Scan for the cell matching the given text and deliver its (x, y) coordinate at center. 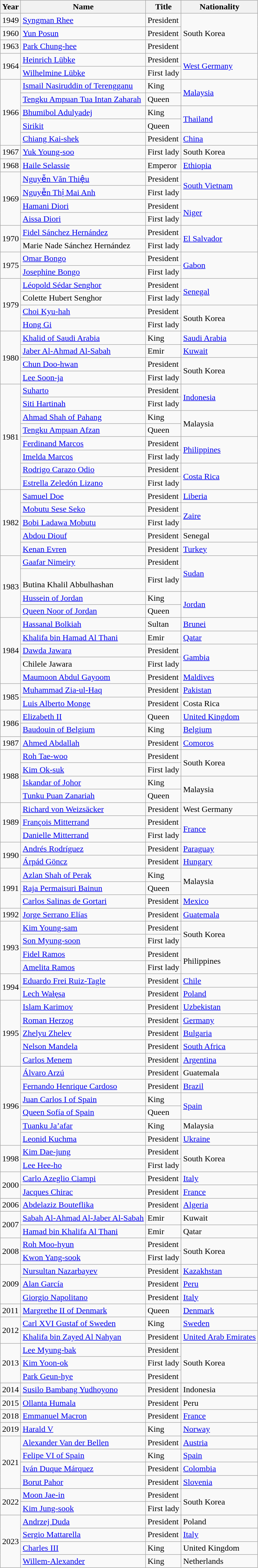
Ollanta Humala (83, 1403)
Léopold Sédar Senghor (83, 285)
Chun Doo-hwan (83, 364)
2007 (10, 1224)
South Africa (219, 1047)
Niger (219, 213)
1990 (10, 855)
Name (83, 7)
Ahmad Shah of Pahang (83, 417)
Danielle Mitterrand (83, 835)
United Arab Emirates (219, 1337)
Kwon Yang-sook (83, 1258)
Álvaro Arzú (83, 1073)
Khalifa bin Zayed Al Nahyan (83, 1337)
Colombia (219, 1469)
Lee Soon-ja (83, 378)
2011 (10, 1310)
Samuel Doe (83, 496)
Nguyễn Thị Mai Anh (83, 192)
Alexander Van der Bellen (83, 1443)
Bobi Ladawa Mobutu (83, 522)
Bhumibol Adulyadej (83, 112)
Bulgaria (219, 1033)
2009 (10, 1284)
Sabah Al-Ahmad Al-Jaber Al-Sabah (83, 1218)
Kazakhstan (219, 1271)
Kim Jung-sook (83, 1508)
Roh Tae-woo (83, 756)
1979 (10, 305)
Paraguay (219, 849)
Azlan Shah of Perak (83, 875)
1964 (10, 66)
1967 (10, 152)
Kim Yoon-ok (83, 1363)
1996 (10, 1106)
Emperor (163, 165)
Jacques Chirac (83, 1192)
1983 (10, 587)
Elizabeth II (83, 717)
1993 (10, 947)
1970 (10, 239)
2015 (10, 1403)
Eduardo Frei Ruiz-Tagle (83, 980)
1968 (10, 165)
Pakistan (219, 690)
Árpád Göncz (83, 862)
2008 (10, 1251)
Liberia (219, 496)
Argentina (219, 1060)
Kenan Evren (83, 549)
2014 (10, 1389)
Nelson Mandela (83, 1047)
Tunku Puan Zanariah (83, 796)
1975 (10, 265)
Sergio Mattarella (83, 1535)
Kim Ok-suk (83, 769)
Slovenia (219, 1482)
Hungary (219, 862)
Zaire (219, 516)
1988 (10, 776)
1960 (10, 33)
China (219, 139)
1992 (10, 915)
Haile Selassie (83, 165)
Sweden (219, 1324)
Imelda Marcos (83, 457)
Fidel Ramos (83, 954)
Charles III (83, 1548)
Germany (219, 1020)
Lech Wałęsa (83, 994)
Rodrigo Carazo Odio (83, 470)
Juan Carlos I of Spain (83, 1099)
Gabon (219, 265)
1982 (10, 522)
Sirikit (83, 125)
Islam Karimov (83, 1007)
1963 (10, 46)
Gaafar Nimeiry (83, 562)
Nursultan Nazarbayev (83, 1271)
1949 (10, 20)
Estrella Zeledón Lizano (83, 483)
Ukraine (219, 1139)
Siti Hartinah (83, 404)
Giorgio Napolitano (83, 1297)
Hussein of Jordan (83, 598)
Son Myung-soon (83, 941)
Tengku Ampuan Tua Intan Zaharah (83, 99)
Carlo Azeglio Ciampi (83, 1178)
2012 (10, 1330)
Belgium (219, 730)
2000 (10, 1185)
1969 (10, 199)
Muhammad Zia-ul-Haq (83, 690)
Marie Nade Sánchez Hernández (83, 245)
Leonid Kuchma (83, 1139)
Brunei (219, 624)
Yun Posun (83, 33)
Year (10, 7)
Heinrich Lübke (83, 60)
Andrés Rodríguez (83, 849)
1998 (10, 1159)
Colette Hubert Senghor (83, 298)
Queen Sofía of Spain (83, 1112)
Hamani Diori (83, 206)
Norway (219, 1429)
Saudi Arabia (219, 338)
Ismail Nasiruddin of Terengganu (83, 86)
Comoros (219, 743)
Mexico (219, 901)
Ethiopia (219, 165)
Tuanku Ja’afar (83, 1126)
Richard von Weizsäcker (83, 809)
Chilele Jawara (83, 664)
2021 (10, 1462)
Austria (219, 1443)
Emmanuel Macron (83, 1416)
1966 (10, 112)
Omar Bongo (83, 259)
Kim Young-sam (83, 928)
Borut Pahor (83, 1482)
Abdou Diouf (83, 536)
Moon Jae-in (83, 1495)
2019 (10, 1429)
Yuk Young-soo (83, 152)
Sudan (219, 573)
Carlos Salinas de Gortari (83, 901)
Abdelaziz Bouteflika (83, 1205)
Queen Noor of Jordan (83, 611)
Brazil (219, 1086)
Nguyễn Văn Thiệu (83, 179)
2006 (10, 1205)
Margrethe II of Denmark (83, 1310)
Butina Khalil Abbulhashan (83, 580)
Lee Myung-bak (83, 1350)
Jaber Al-Ahmad Al-Sabah (83, 351)
François Mitterrand (83, 822)
Algeria (219, 1205)
Chile (219, 980)
Felipe VI of Spain (83, 1456)
Wilhelmine Lübke (83, 73)
Raja Permaisuri Bainun (83, 888)
Amelita Ramos (83, 967)
Carl XVI Gustaf of Sweden (83, 1324)
1985 (10, 697)
Baudouin of Belgium (83, 730)
El Salvador (219, 239)
Roman Herzog (83, 1020)
Iván Duque Márquez (83, 1469)
Denmark (219, 1310)
Fernando Henrique Cardoso (83, 1086)
Fidel Sánchez Hernández (83, 232)
Sultan (163, 624)
Zhelyu Zhelev (83, 1033)
Susilo Bambang Yudhoyono (83, 1389)
Willem-Alexander (83, 1561)
Harald V (83, 1429)
Alan García (83, 1284)
2013 (10, 1363)
Iskandar of Johor (83, 782)
Luis Alberto Monge (83, 703)
Netherlands (219, 1561)
Jordan (219, 605)
2022 (10, 1502)
1995 (10, 1033)
Mobutu Sese Seko (83, 509)
Khalid of Saudi Arabia (83, 338)
Josephine Bongo (83, 272)
1986 (10, 723)
Jorge Serrano Elías (83, 915)
Andrzej Duda (83, 1522)
South Vietnam (219, 186)
1981 (10, 437)
Park Geun-hye (83, 1376)
1980 (10, 357)
1987 (10, 743)
Hamad bin Khalifa Al Thani (83, 1231)
Park Chung-hee (83, 46)
Title (163, 7)
1994 (10, 987)
Aissa Diori (83, 219)
Hassanal Bolkiah (83, 624)
Hong Gi (83, 324)
1984 (10, 651)
Maumoon Abdul Gayoom (83, 677)
Khalifa bin Hamad Al Thani (83, 638)
Roh Moo-hyun (83, 1245)
Ferdinand Marcos (83, 443)
2023 (10, 1541)
1991 (10, 888)
Choi Kyu-hah (83, 311)
1989 (10, 822)
Tengku Ampuan Afzan (83, 430)
Uzbekistan (219, 1007)
Maldives (219, 677)
Suharto (83, 391)
Dawda Jawara (83, 651)
Nationality (219, 7)
2018 (10, 1416)
Thailand (219, 119)
Chiang Kai-shek (83, 139)
Kim Dae-jung (83, 1152)
Syngman Rhee (83, 20)
Turkey (219, 549)
Carlos Menem (83, 1060)
Ahmed Abdallah (83, 743)
Gambia (219, 657)
Lee Hee-ho (83, 1165)
